Return [x, y] of the center of cell containing provided text 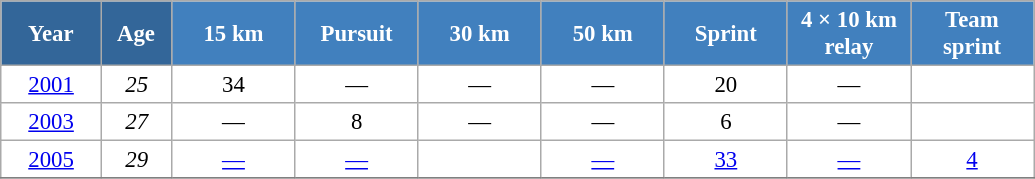
2001 [52, 85]
34 [234, 85]
29 [136, 160]
50 km [602, 34]
Year [52, 34]
2003 [52, 122]
8 [356, 122]
Pursuit [356, 34]
4 × 10 km relay [848, 34]
Sprint [726, 34]
30 km [480, 34]
25 [136, 85]
Team sprint [972, 34]
33 [726, 160]
4 [972, 160]
6 [726, 122]
2005 [52, 160]
20 [726, 85]
Age [136, 34]
15 km [234, 34]
27 [136, 122]
